Find where the given text appears and provide that cell's center as [X, Y] coordinate. 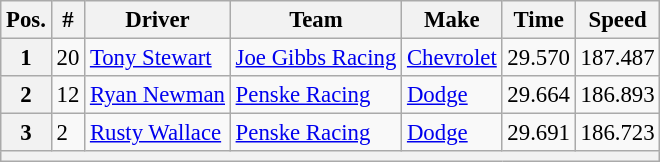
Tony Stewart [158, 58]
Make [452, 20]
20 [68, 58]
# [68, 20]
Rusty Wallace [158, 133]
1 [26, 58]
Speed [618, 20]
Joe Gibbs Racing [316, 58]
186.723 [618, 133]
Driver [158, 20]
186.893 [618, 95]
Time [538, 20]
Ryan Newman [158, 95]
Chevrolet [452, 58]
29.664 [538, 95]
187.487 [618, 58]
Team [316, 20]
Pos. [26, 20]
29.570 [538, 58]
29.691 [538, 133]
3 [26, 133]
12 [68, 95]
